Scan for the cell matching the given text and deliver its [x, y] coordinate at center. 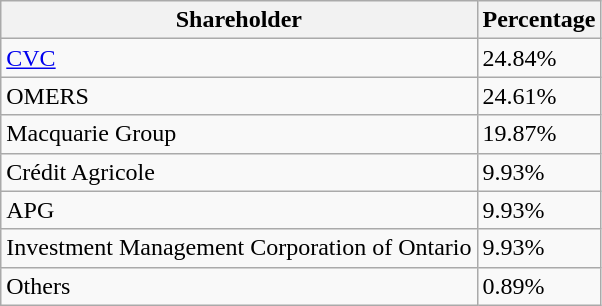
Investment Management Corporation of Ontario [239, 248]
Others [239, 286]
CVC [239, 58]
OMERS [239, 96]
Percentage [539, 20]
19.87% [539, 134]
Shareholder [239, 20]
Crédit Agricole [239, 172]
24.84% [539, 58]
APG [239, 210]
24.61% [539, 96]
0.89% [539, 286]
Macquarie Group [239, 134]
